Return (X, Y) of the center of cell containing provided text 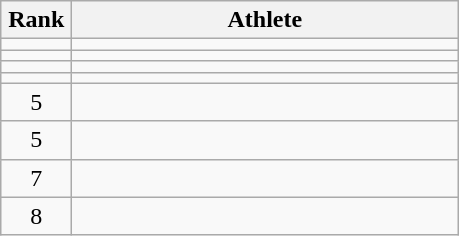
8 (36, 216)
Athlete (265, 20)
Rank (36, 20)
7 (36, 178)
